Return (X, Y) of the center of cell containing provided text 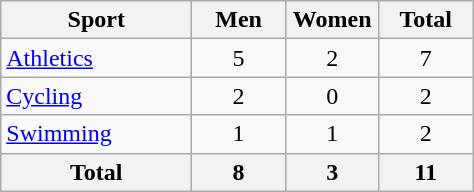
5 (239, 58)
0 (332, 96)
Sport (96, 20)
3 (332, 172)
7 (426, 58)
Women (332, 20)
11 (426, 172)
8 (239, 172)
Men (239, 20)
Athletics (96, 58)
Swimming (96, 134)
Cycling (96, 96)
